Search for the cell housing the specified text and yield its [x, y] center coordinate. 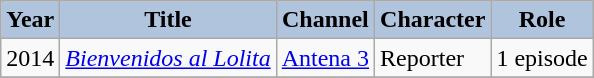
Character [433, 20]
Role [542, 20]
Channel [325, 20]
1 episode [542, 58]
Antena 3 [325, 58]
Bienvenidos al Lolita [168, 58]
Title [168, 20]
Year [30, 20]
2014 [30, 58]
Reporter [433, 58]
